From the cell containing the given text, extract its center point as (X, Y) coordinate. 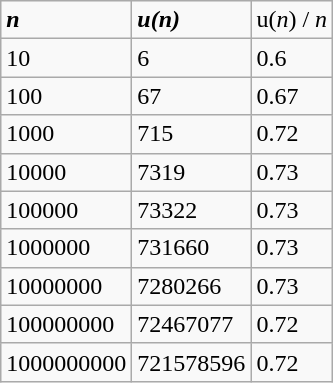
0.67 (292, 96)
7319 (192, 172)
0.6 (292, 58)
67 (192, 96)
100 (66, 96)
7280266 (192, 286)
10000000 (66, 286)
n (66, 20)
u(n) (192, 20)
721578596 (192, 362)
72467077 (192, 324)
6 (192, 58)
1000000 (66, 248)
731660 (192, 248)
u(n) / n (292, 20)
1000 (66, 134)
10000 (66, 172)
10 (66, 58)
100000 (66, 210)
100000000 (66, 324)
715 (192, 134)
1000000000 (66, 362)
73322 (192, 210)
